Determine the (X, Y) coordinate at the center of the cell enclosing the given text.  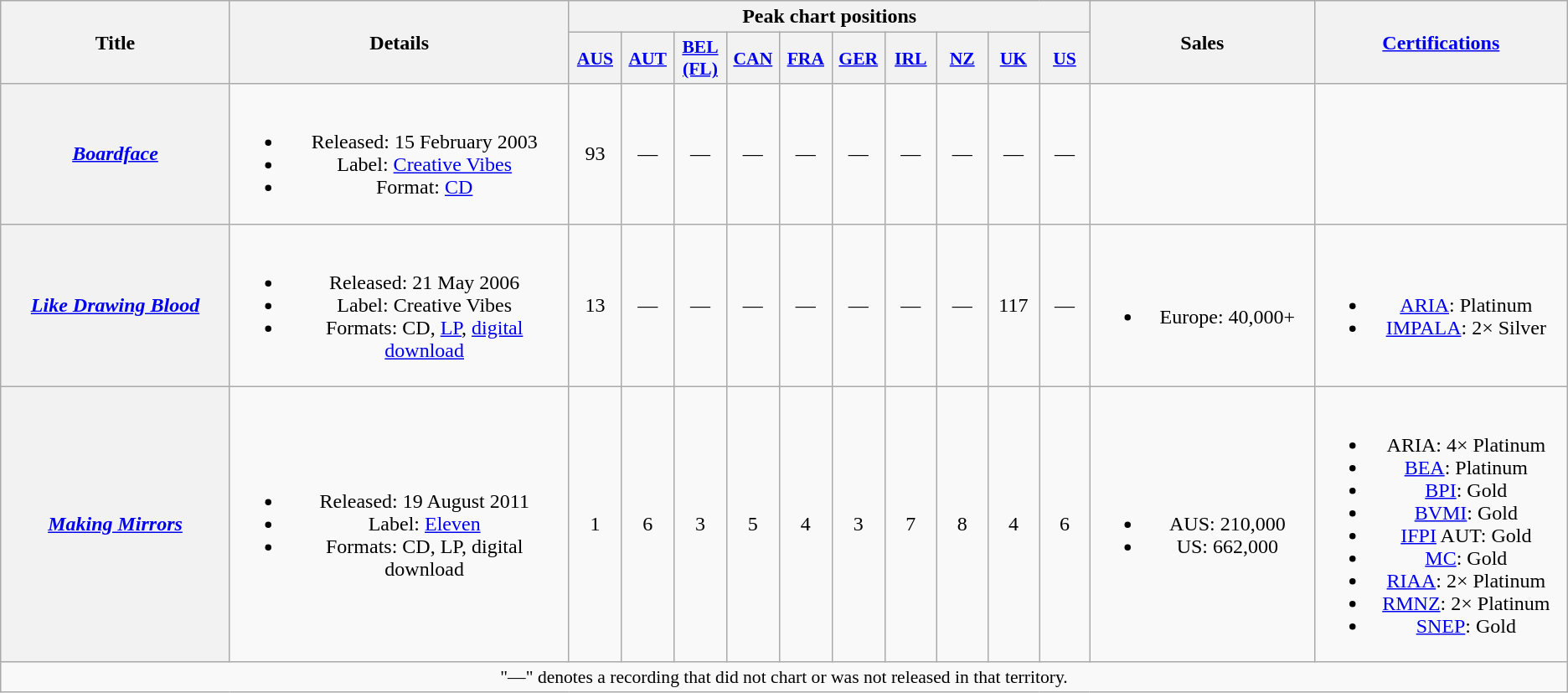
5 (752, 525)
Peak chart positions (829, 17)
ARIA: 4× PlatinumBEA: PlatinumBPI: GoldBVMI: GoldIFPI AUT: GoldMC: GoldRIAA: 2× PlatinumRMNZ: 2× PlatinumSNEP: Gold (1441, 525)
Released: 19 August 2011Label: ElevenFormats: CD, LP, digital download (399, 525)
117 (1014, 305)
Certifications (1441, 42)
"—" denotes a recording that did not chart or was not released in that territory. (784, 677)
8 (962, 525)
Making Mirrors (116, 525)
Sales (1202, 42)
IRL (910, 59)
FRA (806, 59)
UK (1014, 59)
Details (399, 42)
7 (910, 525)
GER (858, 59)
AUS (595, 59)
13 (595, 305)
US (1065, 59)
1 (595, 525)
Released: 15 February 2003Label: Creative VibesFormat: CD (399, 154)
Europe: 40,000+ (1202, 305)
93 (595, 154)
Boardface (116, 154)
Like Drawing Blood (116, 305)
NZ (962, 59)
AUT (648, 59)
CAN (752, 59)
Title (116, 42)
AUS: 210,000US: 662,000 (1202, 525)
BEL(FL) (700, 59)
Released: 21 May 2006Label: Creative VibesFormats: CD, LP, digital download (399, 305)
ARIA: PlatinumIMPALA: 2× Silver (1441, 305)
